Output the (X, Y) coordinate of the center of the cell containing the given text.  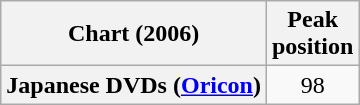
98 (312, 85)
Japanese DVDs (Oricon) (134, 85)
Peakposition (312, 34)
Chart (2006) (134, 34)
